Determine the (x, y) coordinate at the center of the cell enclosing the given text.  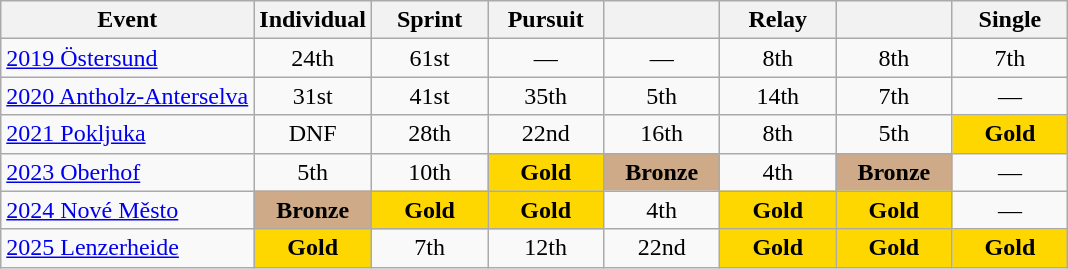
24th (313, 58)
2019 Östersund (128, 58)
Relay (778, 20)
10th (430, 172)
2021 Pokljuka (128, 134)
12th (546, 248)
2023 Oberhof (128, 172)
Single (1010, 20)
61st (430, 58)
Pursuit (546, 20)
Sprint (430, 20)
14th (778, 96)
Individual (313, 20)
28th (430, 134)
31st (313, 96)
DNF (313, 134)
16th (662, 134)
2024 Nové Město (128, 210)
2025 Lenzerheide (128, 248)
41st (430, 96)
Event (128, 20)
2020 Antholz-Anterselva (128, 96)
35th (546, 96)
